Provide the [x, y] coordinate of the cell's center where the given text is located.  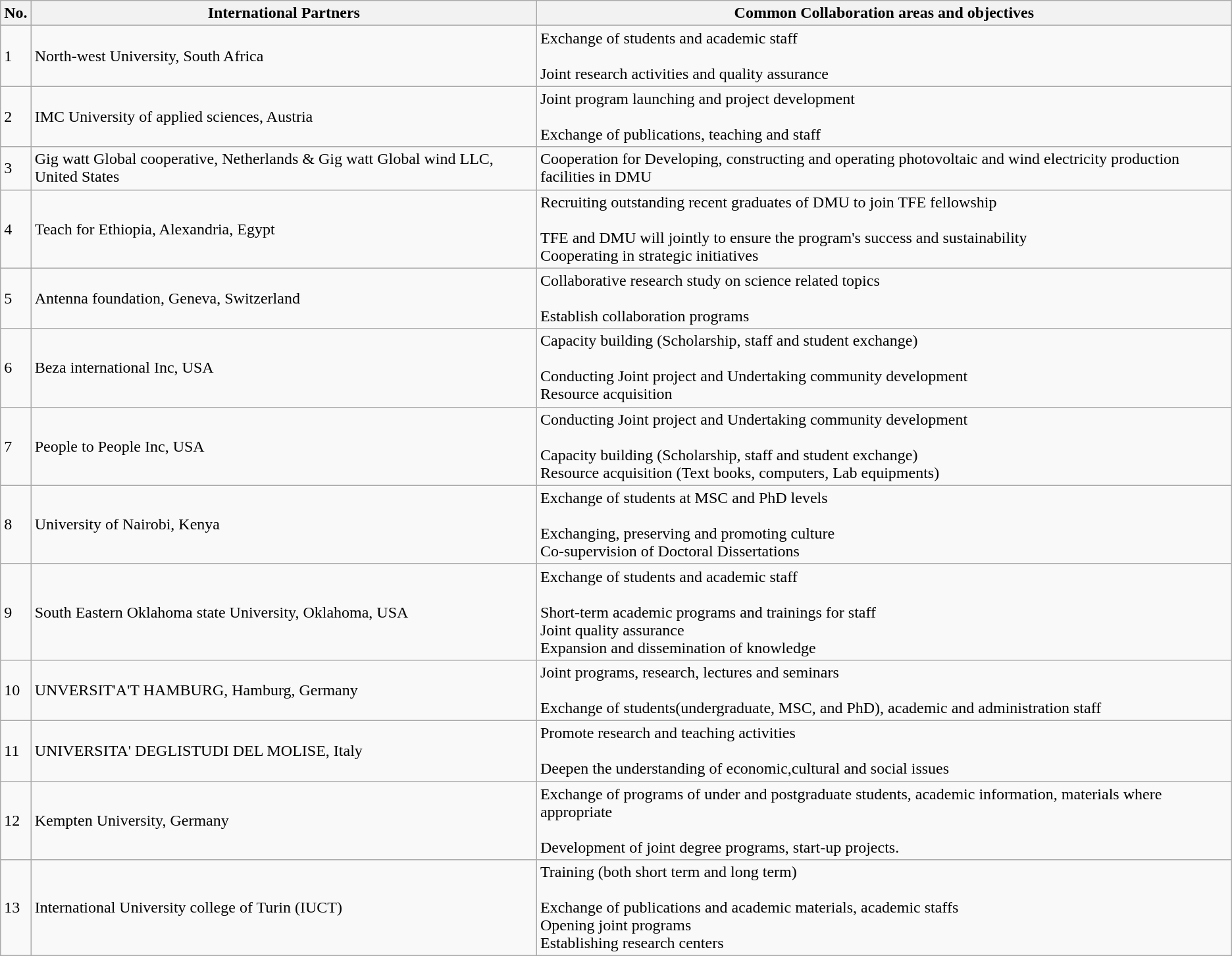
2 [16, 117]
3 [16, 169]
Teach for Ethiopia, Alexandria, Egypt [284, 229]
9 [16, 612]
North-west University, South Africa [284, 56]
Joint programs, research, lectures and seminarsExchange of students(undergraduate, MSC, and PhD), academic and administration staff [884, 690]
No. [16, 13]
International Partners [284, 13]
Collaborative research study on science related topicsEstablish collaboration programs [884, 298]
Cooperation for Developing, constructing and operating photovoltaic and wind electricity production facilities in DMU [884, 169]
Kempten University, Germany [284, 820]
Antenna foundation, Geneva, Switzerland [284, 298]
IMC University of applied sciences, Austria [284, 117]
Joint program launching and project development Exchange of publications, teaching and staff [884, 117]
International University college of Turin (IUCT) [284, 908]
13 [16, 908]
4 [16, 229]
Common Collaboration areas and objectives [884, 13]
Exchange of students and academic staffJoint research activities and quality assurance [884, 56]
10 [16, 690]
Promote research and teaching activitiesDeepen the understanding of economic,cultural and social issues [884, 751]
South Eastern Oklahoma state University, Oklahoma, USA [284, 612]
8 [16, 524]
UNIVERSITA' DEGLISTUDI DEL MOLISE, Italy [284, 751]
Gig watt Global cooperative, Netherlands & Gig watt Global wind LLC, United States [284, 169]
7 [16, 446]
People to People Inc, USA [284, 446]
Exchange of students at MSC and PhD levelsExchanging, preserving and promoting culture Co-supervision of Doctoral Dissertations [884, 524]
UNVERSIT'A'T HAMBURG, Hamburg, Germany [284, 690]
Capacity building (Scholarship, staff and student exchange)Conducting Joint project and Undertaking community development Resource acquisition [884, 367]
6 [16, 367]
11 [16, 751]
5 [16, 298]
1 [16, 56]
Beza international Inc, USA [284, 367]
University of Nairobi, Kenya [284, 524]
12 [16, 820]
